Determine the [X, Y] coordinate at the center of the cell enclosing the given text.  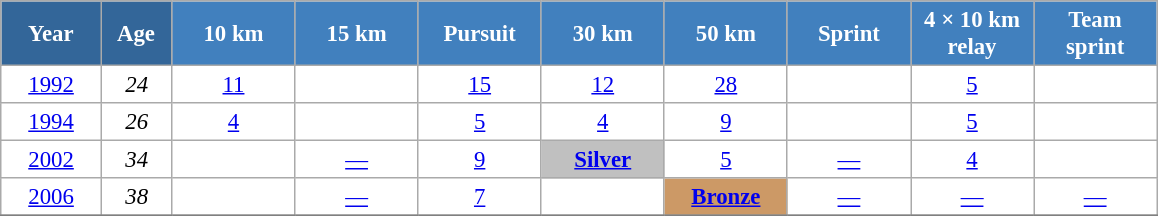
50 km [726, 34]
2002 [52, 160]
28 [726, 85]
1992 [52, 85]
34 [136, 160]
Pursuit [480, 34]
15 [480, 85]
Bronze [726, 197]
Year [52, 34]
15 km [356, 34]
Age [136, 34]
4 × 10 km relay [972, 34]
10 km [234, 34]
26 [136, 122]
7 [480, 197]
Sprint [848, 34]
24 [136, 85]
11 [234, 85]
Silver [602, 160]
2006 [52, 197]
Team sprint [1096, 34]
38 [136, 197]
1994 [52, 122]
12 [602, 85]
30 km [602, 34]
